Return the [X, Y] coordinate for the center point of the cell that contains the specified text.  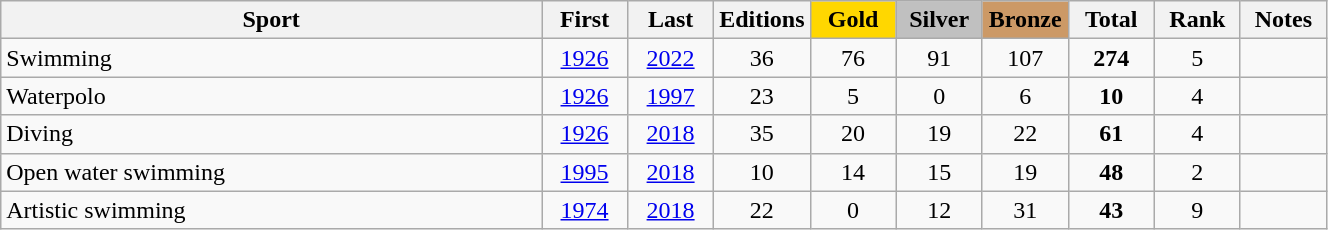
9 [1197, 210]
Bronze [1025, 20]
35 [762, 134]
2022 [671, 58]
48 [1111, 172]
23 [762, 96]
6 [1025, 96]
36 [762, 58]
14 [853, 172]
Rank [1197, 20]
Open water swimming [272, 172]
107 [1025, 58]
Artistic swimming [272, 210]
Last [671, 20]
Editions [762, 20]
43 [1111, 210]
Waterpolo [272, 96]
31 [1025, 210]
Notes [1283, 20]
Diving [272, 134]
274 [1111, 58]
Total [1111, 20]
20 [853, 134]
First [585, 20]
1995 [585, 172]
1974 [585, 210]
2 [1197, 172]
Swimming [272, 58]
76 [853, 58]
91 [939, 58]
Sport [272, 20]
12 [939, 210]
1997 [671, 96]
15 [939, 172]
Gold [853, 20]
61 [1111, 134]
Silver [939, 20]
